Determine the [x, y] coordinate at the center of the cell enclosing the given text.  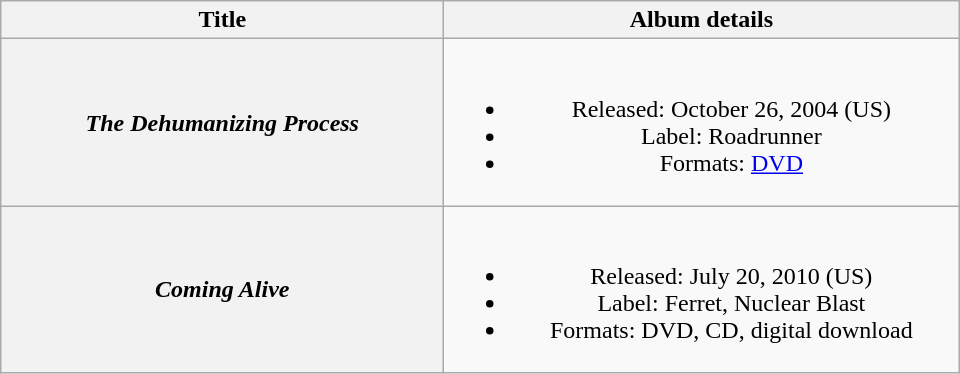
Album details [702, 20]
Released: July 20, 2010 (US)Label: Ferret, Nuclear BlastFormats: DVD, CD, digital download [702, 290]
The Dehumanizing Process [222, 122]
Coming Alive [222, 290]
Released: October 26, 2004 (US)Label: RoadrunnerFormats: DVD [702, 122]
Title [222, 20]
